Find where the given text appears and provide that cell's center as (x, y) coordinate. 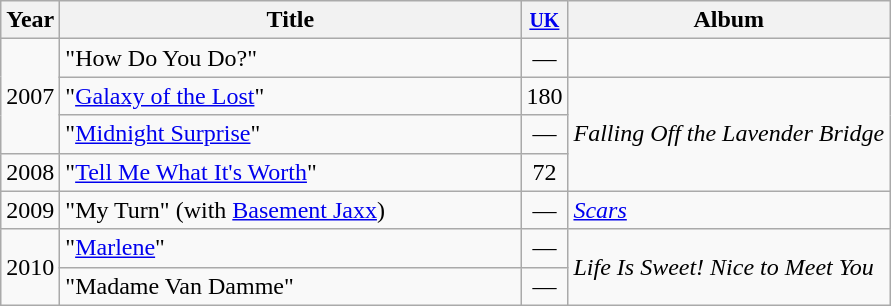
2007 (30, 96)
"Tell Me What It's Worth" (290, 172)
Falling Off the Lavender Bridge (729, 134)
Album (729, 20)
2009 (30, 210)
"My Turn" (with Basement Jaxx) (290, 210)
Title (290, 20)
180 (544, 96)
Life Is Sweet! Nice to Meet You (729, 267)
72 (544, 172)
Year (30, 20)
"Midnight Surprise" (290, 134)
"How Do You Do?" (290, 58)
2010 (30, 267)
2008 (30, 172)
"Marlene" (290, 248)
"Galaxy of the Lost" (290, 96)
UK (544, 20)
Scars (729, 210)
"Madame Van Damme" (290, 286)
